Extract the [X, Y] coordinate from the center of the cell holding the provided text.  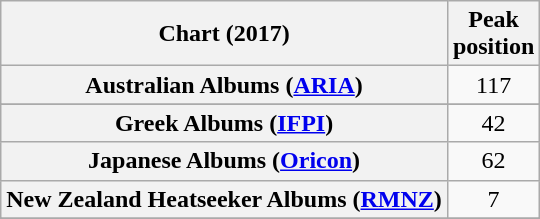
Peakposition [493, 34]
Greek Albums (IFPI) [224, 123]
Japanese Albums (Oricon) [224, 161]
7 [493, 199]
62 [493, 161]
Chart (2017) [224, 34]
42 [493, 123]
New Zealand Heatseeker Albums (RMNZ) [224, 199]
117 [493, 85]
Australian Albums (ARIA) [224, 85]
